Return [X, Y] of the center of cell containing provided text 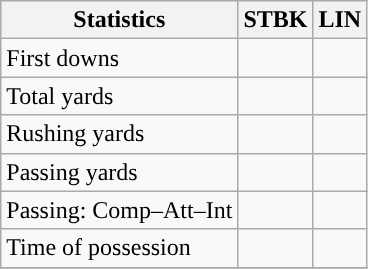
Time of possession [120, 248]
Total yards [120, 96]
STBK [276, 20]
Passing yards [120, 172]
LIN [340, 20]
First downs [120, 58]
Rushing yards [120, 134]
Statistics [120, 20]
Passing: Comp–Att–Int [120, 210]
